Return the [X, Y] coordinate for the center point of the cell that contains the specified text.  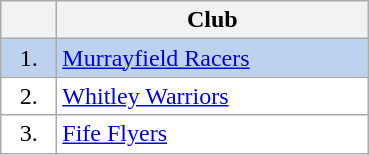
3. [29, 134]
1. [29, 58]
Whitley Warriors [212, 96]
2. [29, 96]
Fife Flyers [212, 134]
Murrayfield Racers [212, 58]
Club [212, 20]
